Identify which cell holds the provided text, then report its [X, Y] central coordinate. 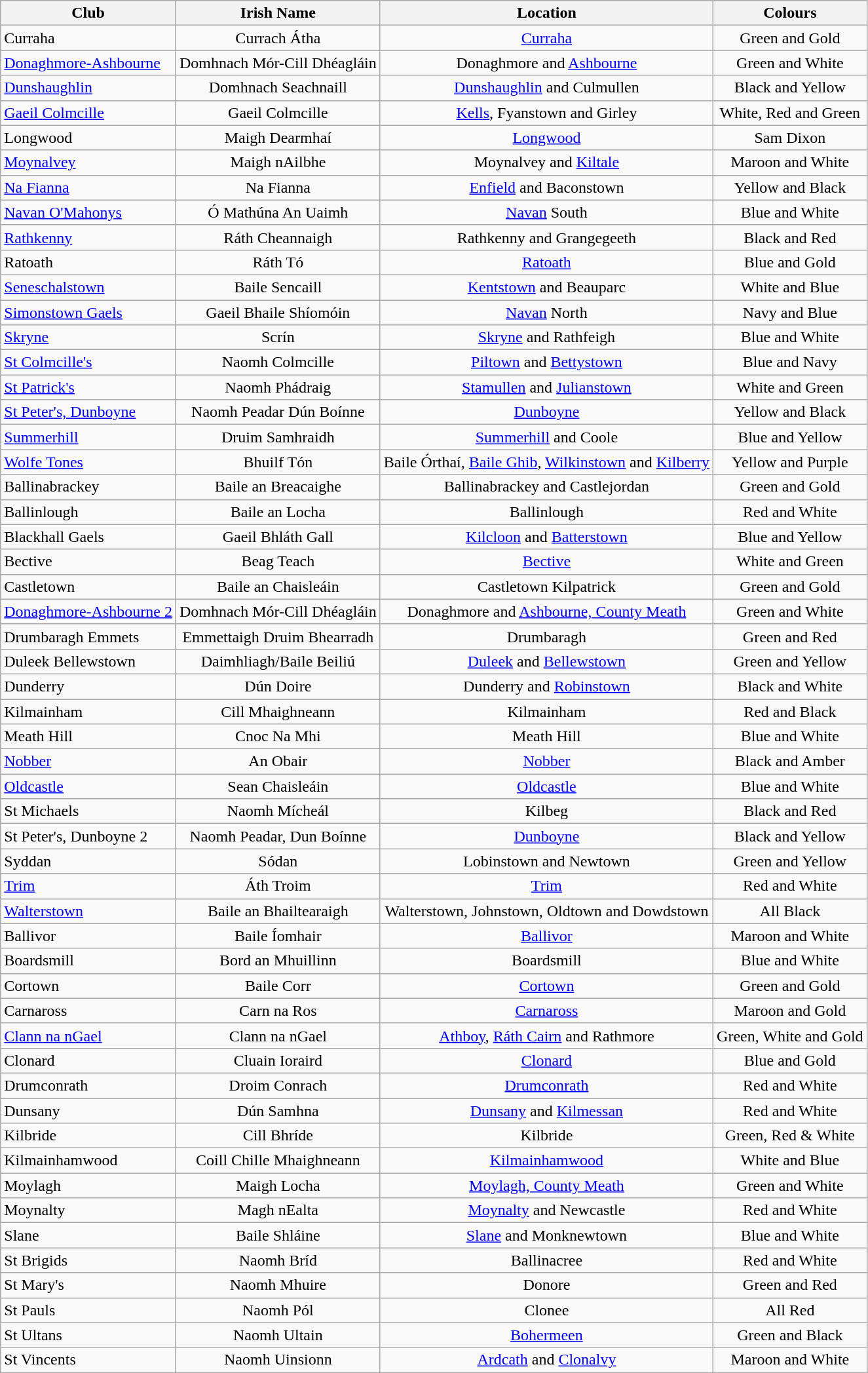
Dunderry [88, 686]
Scrín [278, 338]
Naomh Bríd [278, 1260]
St Patrick's [88, 387]
Baile an Chaisleáin [278, 587]
All Red [790, 1310]
Blue and Navy [790, 362]
Moylagh [88, 1186]
St Pauls [88, 1310]
Naomh Colmcille [278, 362]
Castletown Kilpatrick [546, 587]
Naomh Uinsionn [278, 1360]
Rathkenny and Grangegeeth [546, 237]
Druim Samhraidh [278, 437]
Naomh Peadar Dún Boínne [278, 412]
Summerhill [88, 437]
Piltown and Bettystown [546, 362]
Skryne and Rathfeigh [546, 338]
Donaghmore and Ashbourne, County Meath [546, 611]
Simonstown Gaels [88, 313]
Sean Chaisleáin [278, 786]
Bhuilf Tón [278, 462]
Coill Chille Mhaighneann [278, 1161]
Carn na Ros [278, 1011]
Daimhliagh/Baile Beiliú [278, 661]
Donore [546, 1285]
Duleek and Bellewstown [546, 661]
Baile an Bhailtearaigh [278, 911]
St Mary's [88, 1285]
Ardcath and Clonalvy [546, 1360]
St Colmcille's [88, 362]
All Black [790, 911]
Moynalty and Newcastle [546, 1210]
Location [546, 13]
Enfield and Baconstown [546, 187]
Duleek Bellewstown [88, 661]
Droim Conrach [278, 1085]
Moynalvey and Kiltale [546, 163]
Gaeil Bhláth Gall [278, 537]
Naomh Pól [278, 1310]
Kells, Fyanstown and Girley [546, 113]
Drumbaragh [546, 636]
White, Red and Green [790, 113]
Ballinabrackey and Castlejordan [546, 487]
Green and Black [790, 1335]
Navan South [546, 212]
Green, White and Gold [790, 1035]
Beag Teach [278, 562]
Maigh Dearmhaí [278, 138]
Castletown [88, 587]
Slane and Monknewtown [546, 1235]
Áth Troim [278, 886]
Navan North [546, 313]
Donaghmore-Ashbourne [88, 63]
Ó Mathúna An Uaimh [278, 212]
Moylagh, County Meath [546, 1186]
Navan O'Mahonys [88, 212]
Walterstown, Johnstown, Oldtown and Dowdstown [546, 911]
Skryne [88, 338]
Blackhall Gaels [88, 537]
Navy and Blue [790, 313]
Ballinacree [546, 1260]
Drumbaragh Emmets [88, 636]
Moynalty [88, 1210]
Bord an Mhuillinn [278, 961]
Cill Bhríde [278, 1136]
Cnoc Na Mhi [278, 737]
Maigh Locha [278, 1186]
Club [88, 13]
Naomh Phádraig [278, 387]
Baile Órthaí, Baile Ghib, Wilkinstown and Kilberry [546, 462]
Baile Íomhair [278, 936]
Currach Átha [278, 38]
Gaeil Bhaile Shíomóin [278, 313]
Ráth Tó [278, 262]
Baile Sencaill [278, 287]
Emmettaigh Druim Bhearradh [278, 636]
St Peter's, Dunboyne [88, 412]
Dunshaughlin and Culmullen [546, 88]
Black and Amber [790, 762]
Kilcloon and Batterstown [546, 537]
Baile an Locha [278, 512]
St Michaels [88, 811]
Summerhill and Coole [546, 437]
St Peter's, Dunboyne 2 [88, 836]
Cill Mhaighneann [278, 711]
Naomh Peadar, Dun Boínne [278, 836]
St Ultans [88, 1335]
Dunsany and Kilmessan [546, 1111]
Athboy, Ráth Cairn and Rathmore [546, 1035]
Ballinabrackey [88, 487]
St Vincents [88, 1360]
Red and Black [790, 711]
Wolfe Tones [88, 462]
Kentstown and Beauparc [546, 287]
Baile Corr [278, 986]
Stamullen and Julianstown [546, 387]
Dunsany [88, 1111]
Clonee [546, 1310]
Naomh Mícheál [278, 811]
Domhnach Seachnaill [278, 88]
Sódan [278, 861]
Irish Name [278, 13]
Slane [88, 1235]
Seneschalstown [88, 287]
Green, Red & White [790, 1136]
Black and White [790, 686]
Yellow and Purple [790, 462]
Donaghmore and Ashbourne [546, 63]
Donaghmore-Ashbourne 2 [88, 611]
Kilbeg [546, 811]
Rathkenny [88, 237]
Ráth Cheannaigh [278, 237]
Naomh Mhuire [278, 1285]
St Brigids [88, 1260]
An Obair [278, 762]
Naomh Ultain [278, 1335]
Baile an Breacaighe [278, 487]
Maroon and Gold [790, 1011]
Dunshaughlin [88, 88]
Dún Samhna [278, 1111]
Lobinstown and Newtown [546, 861]
Colours [790, 13]
Baile Shláine [278, 1235]
Dún Doire [278, 686]
Dunderry and Robinstown [546, 686]
Cluain Ioraird [278, 1060]
Bohermeen [546, 1335]
Magh nEalta [278, 1210]
Moynalvey [88, 163]
Syddan [88, 861]
Sam Dixon [790, 138]
Maigh nAilbhe [278, 163]
Walterstown [88, 911]
